Scan for the cell matching the given text and deliver its [X, Y] coordinate at center. 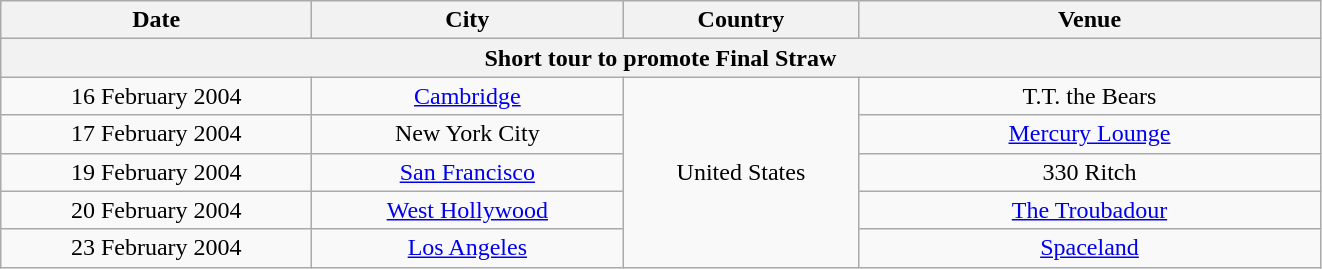
Date [156, 20]
20 February 2004 [156, 210]
330 Ritch [1090, 172]
The Troubadour [1090, 210]
Country [741, 20]
Spaceland [1090, 248]
19 February 2004 [156, 172]
T.T. the Bears [1090, 96]
West Hollywood [468, 210]
23 February 2004 [156, 248]
17 February 2004 [156, 134]
Venue [1090, 20]
San Francisco [468, 172]
Short tour to promote Final Straw [660, 58]
Mercury Lounge [1090, 134]
United States [741, 172]
16 February 2004 [156, 96]
City [468, 20]
New York City [468, 134]
Los Angeles [468, 248]
Cambridge [468, 96]
